Locate the cell with the specified text and output its (X, Y) center coordinate. 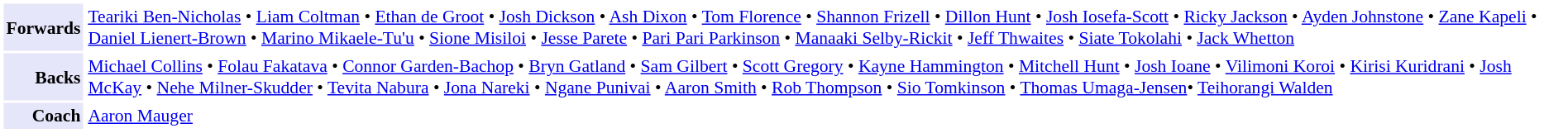
Backs (43, 76)
Coach (43, 116)
Aaron Mauger (825, 116)
Forwards (43, 26)
